Extract the [X, Y] coordinate from the center of the cell holding the provided text.  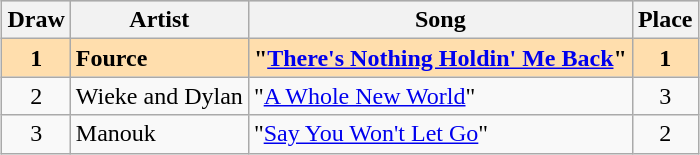
Place [665, 20]
Manouk [159, 134]
Fource [159, 58]
"There's Nothing Holdin' Me Back" [440, 58]
"A Whole New World" [440, 96]
"Say You Won't Let Go" [440, 134]
Wieke and Dylan [159, 96]
Artist [159, 20]
Song [440, 20]
Draw [36, 20]
